Locate the cell with the specified text and output its (X, Y) center coordinate. 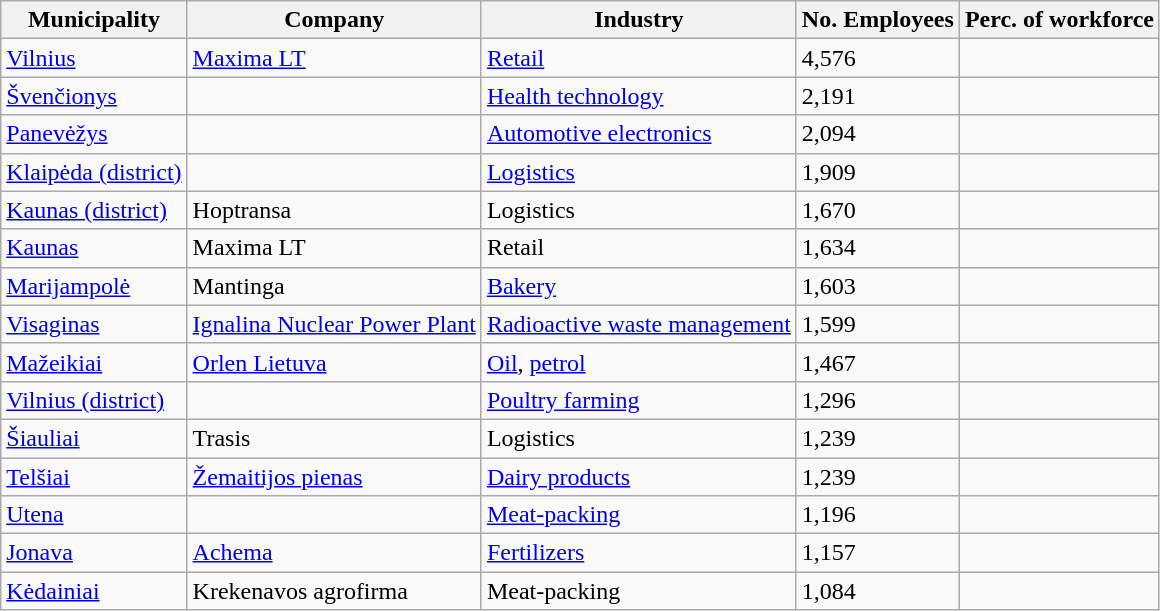
Mantinga (334, 286)
Dairy products (638, 477)
1,196 (878, 515)
Vilnius (94, 58)
1,296 (878, 400)
1,599 (878, 324)
Utena (94, 515)
Oil, petrol (638, 362)
Municipality (94, 20)
Kaunas (94, 248)
Ignalina Nuclear Power Plant (334, 324)
Klaipėda (district) (94, 172)
Krekenavos agrofirma (334, 591)
Industry (638, 20)
Švenčionys (94, 96)
Radioactive waste management (638, 324)
2,094 (878, 134)
Šiauliai (94, 438)
Kaunas (district) (94, 210)
2,191 (878, 96)
1,909 (878, 172)
Žemaitijos pienas (334, 477)
1,157 (878, 553)
Bakery (638, 286)
Visaginas (94, 324)
Mažeikiai (94, 362)
Fertilizers (638, 553)
Company (334, 20)
Hoptransa (334, 210)
Orlen Lietuva (334, 362)
1,467 (878, 362)
1,603 (878, 286)
1,670 (878, 210)
Achema (334, 553)
1,084 (878, 591)
No. Employees (878, 20)
1,634 (878, 248)
Automotive electronics (638, 134)
Panevėžys (94, 134)
Jonava (94, 553)
Perc. of workforce (1059, 20)
Telšiai (94, 477)
4,576 (878, 58)
Trasis (334, 438)
Vilnius (district) (94, 400)
Health technology (638, 96)
Kėdainiai (94, 591)
Poultry farming (638, 400)
Marijampolė (94, 286)
